Capture the cell that displays the provided text and extract its (X, Y) central coordinate. 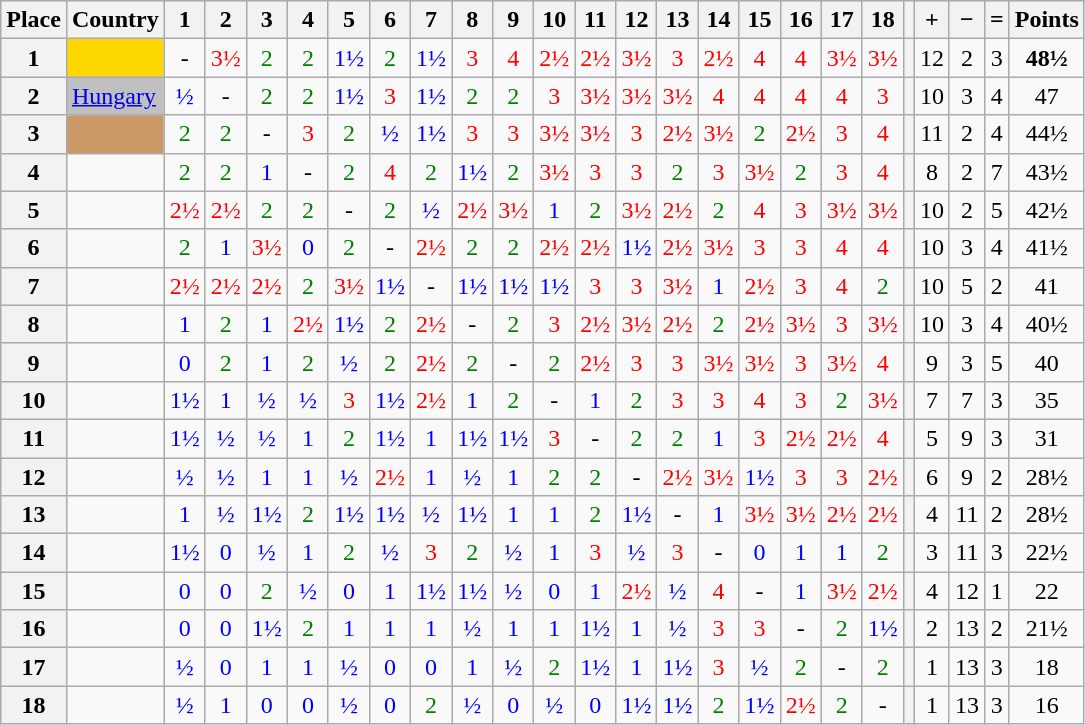
− (966, 20)
22 (1046, 591)
43½ (1046, 172)
Place (34, 20)
35 (1046, 400)
47 (1046, 96)
41½ (1046, 248)
40 (1046, 362)
44½ (1046, 134)
31 (1046, 438)
Country (115, 20)
41 (1046, 286)
40½ (1046, 324)
48½ (1046, 58)
42½ (1046, 210)
Points (1046, 20)
21½ (1046, 629)
+ (932, 20)
22½ (1046, 553)
Hungary (115, 96)
= (996, 20)
